Identify which cell holds the provided text, then report its (X, Y) central coordinate. 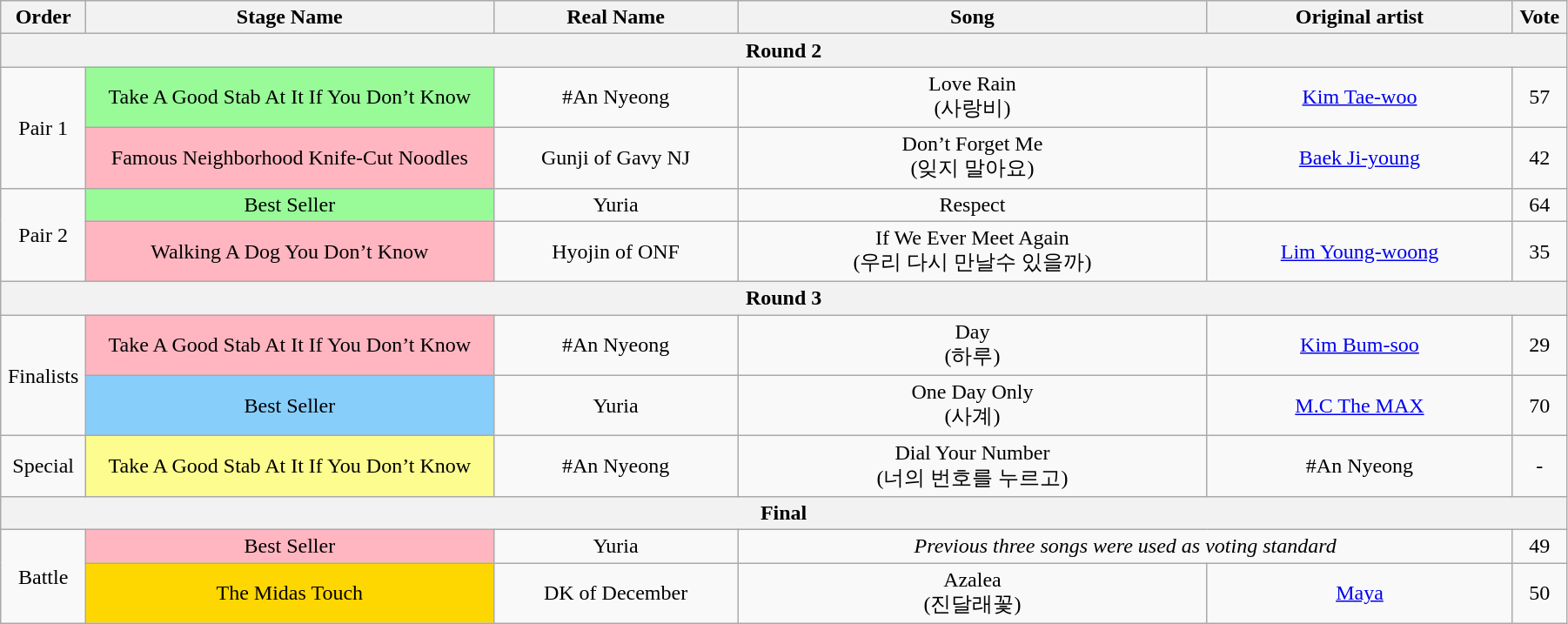
Famous Neighborhood Knife-Cut Noodles (290, 158)
Love Rain(사랑비) (973, 97)
Kim Bum-soo (1359, 346)
Kim Tae-woo (1359, 97)
If We Ever Meet Again(우리 다시 만날수 있을까) (973, 252)
Maya (1359, 593)
Real Name (616, 17)
49 (1539, 546)
50 (1539, 593)
Pair 1 (44, 127)
35 (1539, 252)
The Midas Touch (290, 593)
Don’t Forget Me(잊지 말아요) (973, 158)
Gunji of Gavy NJ (616, 158)
DK of December (616, 593)
Baek Ji-young (1359, 158)
Stage Name (290, 17)
42 (1539, 158)
Respect (973, 205)
29 (1539, 346)
Hyojin of ONF (616, 252)
Dial Your Number(너의 번호를 누르고) (973, 466)
Azalea(진달래꽃) (973, 593)
Lim Young-woong (1359, 252)
Order (44, 17)
Finalists (44, 376)
64 (1539, 205)
57 (1539, 97)
Original artist (1359, 17)
M.C The MAX (1359, 406)
Pair 2 (44, 235)
Walking A Dog You Don’t Know (290, 252)
Day(하루) (973, 346)
Previous three songs were used as voting standard (1125, 546)
70 (1539, 406)
Song (973, 17)
Final (784, 513)
- (1539, 466)
Round 3 (784, 299)
Special (44, 466)
One Day Only(사계) (973, 406)
Battle (44, 576)
Vote (1539, 17)
Round 2 (784, 50)
